Find where the given text appears and provide that cell's center as (X, Y) coordinate. 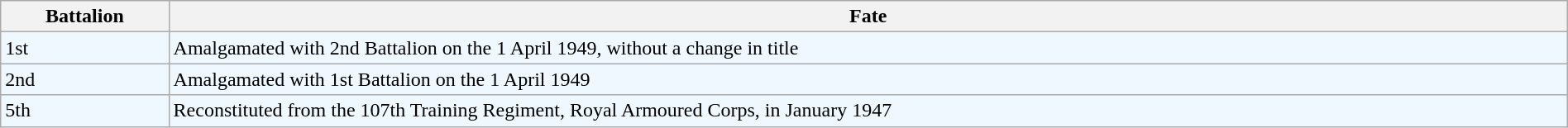
5th (84, 111)
Amalgamated with 2nd Battalion on the 1 April 1949, without a change in title (868, 48)
Fate (868, 17)
2nd (84, 79)
Battalion (84, 17)
1st (84, 48)
Reconstituted from the 107th Training Regiment, Royal Armoured Corps, in January 1947 (868, 111)
Amalgamated with 1st Battalion on the 1 April 1949 (868, 79)
